Provide the (X, Y) coordinate of the cell's center where the given text is located.  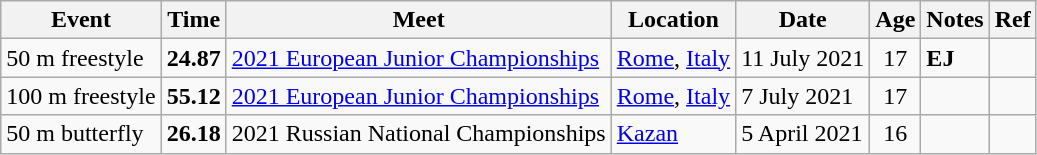
Kazan (673, 134)
100 m freestyle (81, 96)
Meet (418, 20)
Event (81, 20)
24.87 (194, 58)
Time (194, 20)
Date (803, 20)
50 m freestyle (81, 58)
Notes (955, 20)
Age (896, 20)
16 (896, 134)
7 July 2021 (803, 96)
55.12 (194, 96)
Location (673, 20)
EJ (955, 58)
2021 Russian National Championships (418, 134)
26.18 (194, 134)
Ref (1012, 20)
11 July 2021 (803, 58)
50 m butterfly (81, 134)
5 April 2021 (803, 134)
